Extract the (x, y) coordinate from the center of the cell holding the provided text.  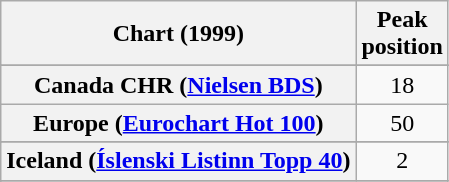
2 (402, 161)
Canada CHR (Nielsen BDS) (178, 85)
Peakposition (402, 34)
Chart (1999) (178, 34)
18 (402, 85)
Iceland (Íslenski Listinn Topp 40) (178, 161)
Europe (Eurochart Hot 100) (178, 123)
50 (402, 123)
